Locate the cell with the specified text and output its [x, y] center coordinate. 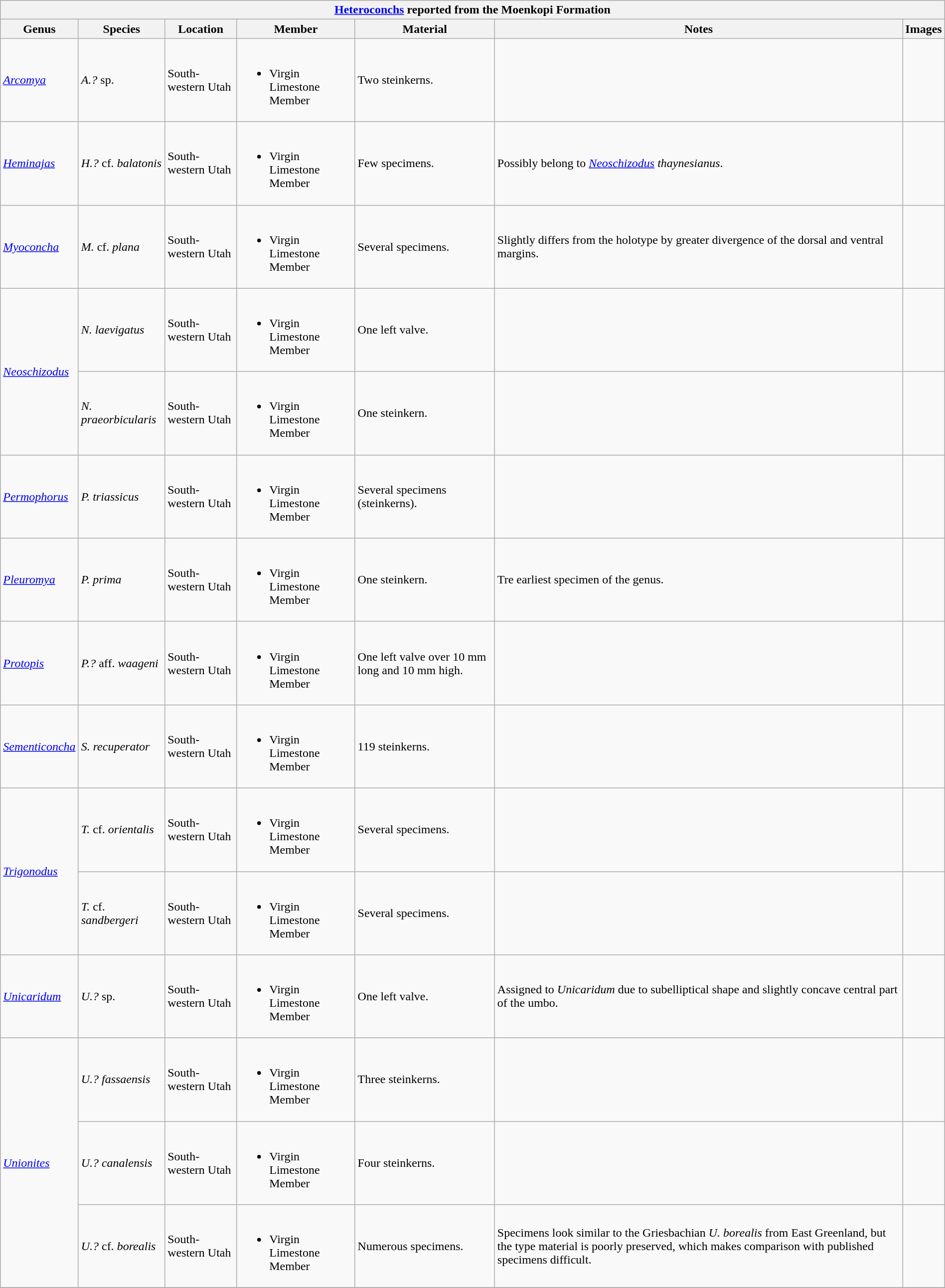
Numerous specimens. [425, 1247]
Several specimens (steinkerns). [425, 497]
Possibly belong to Neoschizodus thaynesianus. [699, 164]
One left valve over 10 mm long and 10 mm high. [425, 663]
Images [924, 29]
Permophorus [39, 497]
S. recuperator [122, 746]
Unicaridum [39, 996]
U.? canalensis [122, 1163]
N. praeorbicularis [122, 413]
P.? aff. waageni [122, 663]
Unionites [39, 1163]
Trigonodus [39, 871]
Few specimens. [425, 164]
Three steinkerns. [425, 1080]
Sementiconcha [39, 746]
M. cf. plana [122, 246]
119 steinkerns. [425, 746]
Four steinkerns. [425, 1163]
P. prima [122, 579]
Member [296, 29]
Protopis [39, 663]
Species [122, 29]
Heminajas [39, 164]
Assigned to Unicaridum due to subelliptical shape and slightly concave central part of the umbo. [699, 996]
H.? cf. balatonis [122, 164]
Genus [39, 29]
Pleuromya [39, 579]
Neoschizodus [39, 371]
Myoconcha [39, 246]
U.? sp. [122, 996]
T. cf. sandbergeri [122, 914]
N. laevigatus [122, 330]
T. cf. orientalis [122, 830]
Arcomya [39, 80]
Notes [699, 29]
Location [201, 29]
U.? cf. borealis [122, 1247]
Heteroconchs reported from the Moenkopi Formation [472, 10]
Two steinkerns. [425, 80]
Tre earliest specimen of the genus. [699, 579]
U.? fassaensis [122, 1080]
A.? sp. [122, 80]
Material [425, 29]
P. triassicus [122, 497]
Slightly differs from the holotype by greater divergence of the dorsal and ventral margins. [699, 246]
